Provide the [X, Y] coordinate of the cell's center where the given text is located.  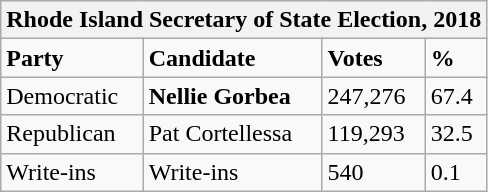
% [456, 58]
Nellie Gorbea [232, 96]
119,293 [374, 134]
Democratic [72, 96]
Republican [72, 134]
247,276 [374, 96]
540 [374, 172]
67.4 [456, 96]
32.5 [456, 134]
Candidate [232, 58]
Party [72, 58]
Pat Cortellessa [232, 134]
Rhode Island Secretary of State Election, 2018 [244, 20]
Votes [374, 58]
0.1 [456, 172]
